Determine the (x, y) coordinate at the center of the cell enclosing the given text.  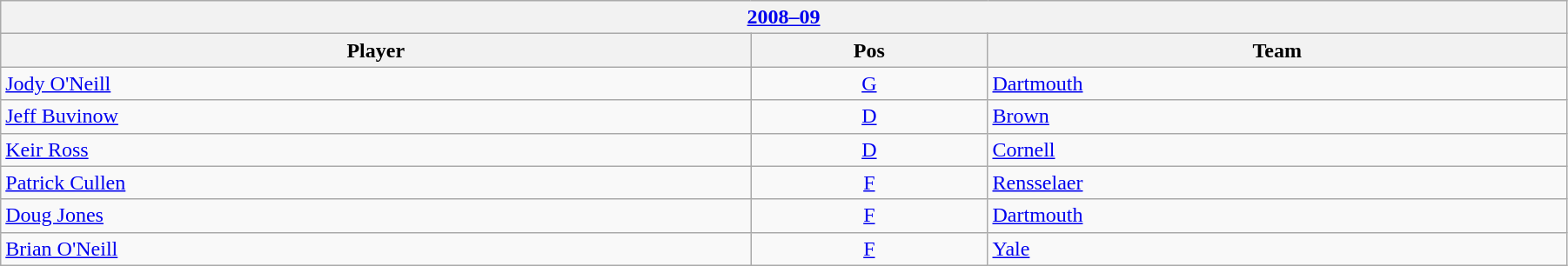
2008–09 (784, 17)
Jody O'Neill (376, 83)
G (869, 83)
Rensselaer (1277, 183)
Jeff Buvinow (376, 116)
Yale (1277, 249)
Player (376, 50)
Team (1277, 50)
Doug Jones (376, 216)
Cornell (1277, 150)
Patrick Cullen (376, 183)
Brown (1277, 116)
Keir Ross (376, 150)
Pos (869, 50)
Brian O'Neill (376, 249)
